Locate the cell with the specified text and output its [x, y] center coordinate. 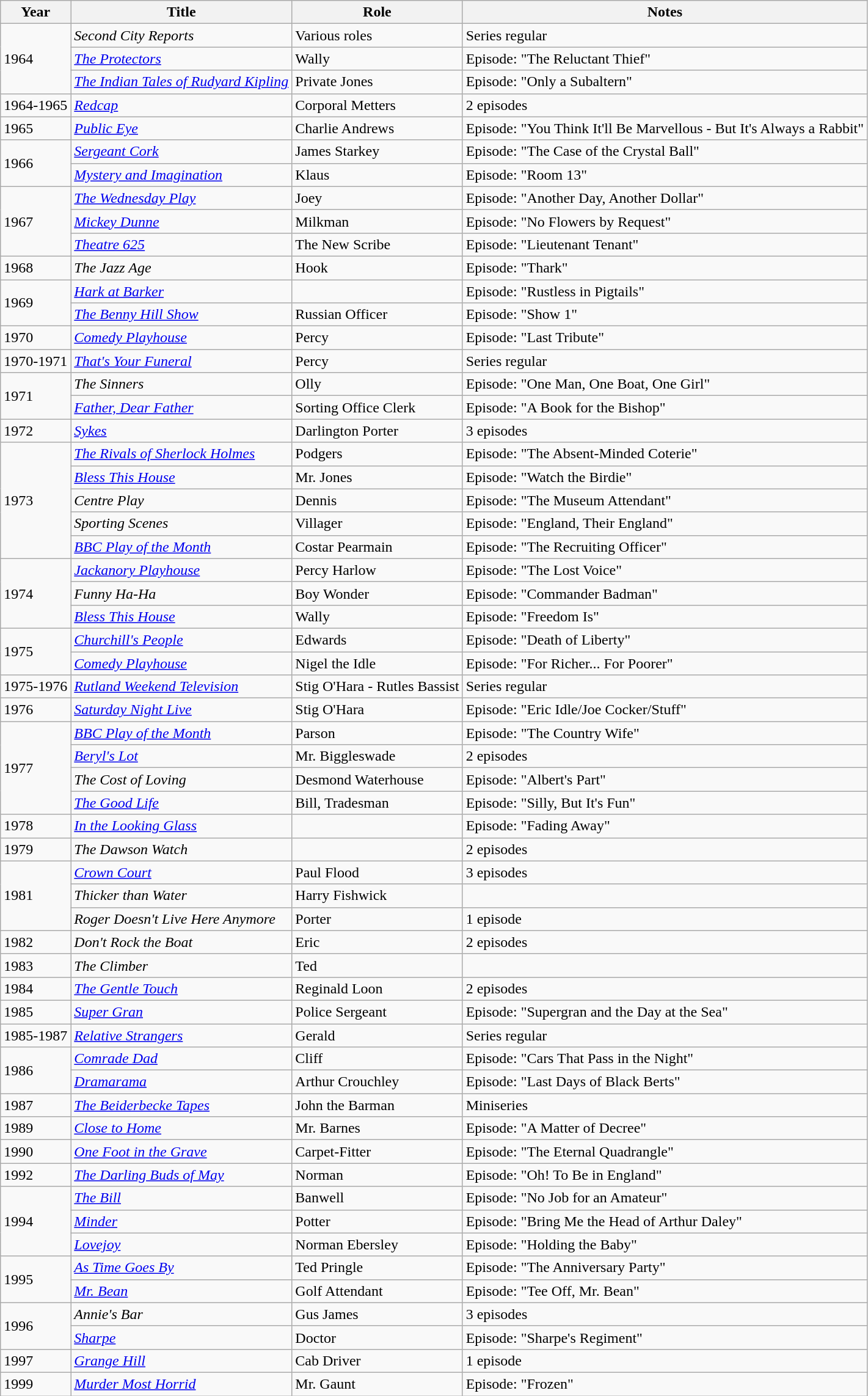
Super Gran [181, 1012]
Episode: "Room 13" [665, 175]
Episode: "Last Tribute" [665, 338]
Stig O'Hara [377, 710]
Sergeant Cork [181, 152]
Father, Dear Father [181, 407]
Eric [377, 942]
Episode: "Oh! To Be in England" [665, 1175]
Mr. Biggleswade [377, 756]
1994 [35, 1221]
Episode: "No Job for an Amateur" [665, 1198]
Gerald [377, 1036]
Sorting Office Clerk [377, 407]
The Protectors [181, 59]
Episode: "The Eternal Quadrangle" [665, 1152]
Close to Home [181, 1128]
Gus James [377, 1314]
Hark at Barker [181, 291]
Ted [377, 965]
Episode: "Watch the Birdie" [665, 477]
1973 [35, 500]
Mr. Bean [181, 1291]
1997 [35, 1361]
The Climber [181, 965]
Episode: "The Case of the Crystal Ball" [665, 152]
Theatre 625 [181, 244]
Golf Attendant [377, 1291]
Episode: "Thark" [665, 268]
The Darling Buds of May [181, 1175]
Episode: "Death of Liberty" [665, 640]
1966 [35, 163]
Potter [377, 1221]
1972 [35, 431]
1979 [35, 849]
Nigel the Idle [377, 663]
Episode: "Show 1" [665, 315]
Cliff [377, 1059]
Title [181, 12]
Episode: "One Man, One Boat, One Girl" [665, 384]
Police Sergeant [377, 1012]
Norman [377, 1175]
Episode: "Albert's Part" [665, 780]
Beryl's Lot [181, 756]
The Benny Hill Show [181, 315]
1975-1976 [35, 687]
Episode: "Eric Idle/Joe Cocker/Stuff" [665, 710]
Mr. Gaunt [377, 1384]
The Jazz Age [181, 268]
Edwards [377, 640]
Parson [377, 733]
Churchill's People [181, 640]
Episode: "The Reluctant Thief" [665, 59]
Episode: "Commander Badman" [665, 593]
The New Scribe [377, 244]
In the Looking Glass [181, 826]
The Rivals of Sherlock Holmes [181, 454]
Episode: "Bring Me the Head of Arthur Daley" [665, 1221]
Grange Hill [181, 1361]
Dennis [377, 500]
Redcap [181, 105]
That's Your Funeral [181, 361]
Episode: "Frozen" [665, 1384]
Mr. Jones [377, 477]
Norman Ebersley [377, 1244]
Episode: "The Anniversary Party" [665, 1268]
Thicker than Water [181, 896]
As Time Goes By [181, 1268]
Russian Officer [377, 315]
1965 [35, 128]
The Good Life [181, 803]
1983 [35, 965]
1971 [35, 396]
Comrade Dad [181, 1059]
Costar Pearmain [377, 547]
One Foot in the Grave [181, 1152]
Harry Fishwick [377, 896]
Arthur Crouchley [377, 1082]
1985 [35, 1012]
Doctor [377, 1337]
1978 [35, 826]
Darlington Porter [377, 431]
Bill, Tradesman [377, 803]
Episode: "The Country Wife" [665, 733]
Episode: "Tee Off, Mr. Bean" [665, 1291]
Episode: "Cars That Pass in the Night" [665, 1059]
Mickey Dunne [181, 221]
Episode: "Last Days of Black Berts" [665, 1082]
Lovejoy [181, 1244]
Sporting Scenes [181, 524]
1999 [35, 1384]
Episode: "The Absent-Minded Coterie" [665, 454]
Second City Reports [181, 35]
1964-1965 [35, 105]
1981 [35, 896]
1989 [35, 1128]
Desmond Waterhouse [377, 780]
Don't Rock the Boat [181, 942]
Episode: "Silly, But It's Fun" [665, 803]
Annie's Bar [181, 1314]
Ted Pringle [377, 1268]
1995 [35, 1279]
The Dawson Watch [181, 849]
Episode: "Fading Away" [665, 826]
Private Jones [377, 82]
1984 [35, 989]
The Cost of Loving [181, 780]
Episode: "Freedom Is" [665, 616]
Boy Wonder [377, 593]
Miniseries [665, 1105]
Olly [377, 384]
1974 [35, 593]
1977 [35, 768]
Funny Ha-Ha [181, 593]
Paul Flood [377, 872]
The Sinners [181, 384]
Public Eye [181, 128]
Episode: "A Matter of Decree" [665, 1128]
Hook [377, 268]
Sharpe [181, 1337]
Episode: "England, Their England" [665, 524]
Episode: "Rustless in Pigtails" [665, 291]
Year [35, 12]
Episode: "For Richer... For Poorer" [665, 663]
The Beiderbecke Tapes [181, 1105]
Roger Doesn't Live Here Anymore [181, 919]
1986 [35, 1070]
1970 [35, 338]
Carpet-Fitter [377, 1152]
Stig O'Hara - Rutles Bassist [377, 687]
Role [377, 12]
Episode: "The Recruiting Officer" [665, 547]
Banwell [377, 1198]
Episode: "A Book for the Bishop" [665, 407]
Centre Play [181, 500]
Episode: "You Think It'll Be Marvellous - But It's Always a Rabbit" [665, 128]
1987 [35, 1105]
Episode: "Holding the Baby" [665, 1244]
Klaus [377, 175]
Relative Strangers [181, 1036]
Sykes [181, 431]
Podgers [377, 454]
Various roles [377, 35]
Minder [181, 1221]
1968 [35, 268]
Porter [377, 919]
Joey [377, 198]
1992 [35, 1175]
Jackanory Playhouse [181, 570]
Episode: "Supergran and the Day at the Sea" [665, 1012]
Episode: "The Lost Voice" [665, 570]
Milkman [377, 221]
Charlie Andrews [377, 128]
Villager [377, 524]
1990 [35, 1152]
Mr. Barnes [377, 1128]
Saturday Night Live [181, 710]
Mystery and Imagination [181, 175]
1964 [35, 59]
1985-1987 [35, 1036]
Cab Driver [377, 1361]
Episode: "Another Day, Another Dollar" [665, 198]
1969 [35, 303]
Episode: "The Museum Attendant" [665, 500]
James Starkey [377, 152]
John the Barman [377, 1105]
Murder Most Horrid [181, 1384]
The Gentle Touch [181, 989]
1996 [35, 1326]
Episode: "Only a Subaltern" [665, 82]
Crown Court [181, 872]
1970-1971 [35, 361]
1982 [35, 942]
1976 [35, 710]
Percy Harlow [377, 570]
Episode: "Lieutenant Tenant" [665, 244]
Episode: "No Flowers by Request" [665, 221]
Episode: "Sharpe's Regiment" [665, 1337]
1975 [35, 651]
The Bill [181, 1198]
Dramarama [181, 1082]
Reginald Loon [377, 989]
1967 [35, 221]
The Wednesday Play [181, 198]
The Indian Tales of Rudyard Kipling [181, 82]
Corporal Metters [377, 105]
Rutland Weekend Television [181, 687]
Notes [665, 12]
